From the cell containing the given text, extract its center point as [x, y] coordinate. 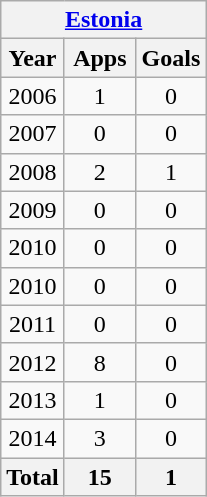
2009 [33, 210]
8 [100, 362]
2013 [33, 400]
2014 [33, 438]
3 [100, 438]
Goals [170, 58]
Year [33, 58]
2008 [33, 172]
Estonia [104, 20]
15 [100, 477]
2006 [33, 96]
Apps [100, 58]
2012 [33, 362]
2007 [33, 134]
2 [100, 172]
2011 [33, 324]
Total [33, 477]
